Return [x, y] of the center of cell containing provided text 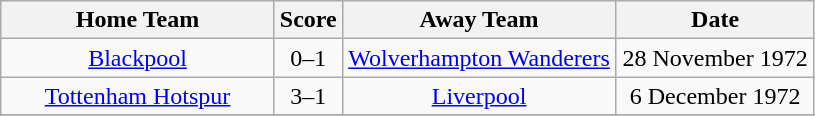
Tottenham Hotspur [138, 96]
Date [716, 20]
0–1 [308, 58]
Wolverhampton Wanderers [479, 58]
Score [308, 20]
Home Team [138, 20]
6 December 1972 [716, 96]
Away Team [479, 20]
28 November 1972 [716, 58]
3–1 [308, 96]
Liverpool [479, 96]
Blackpool [138, 58]
